Capture the cell that displays the provided text and extract its [x, y] central coordinate. 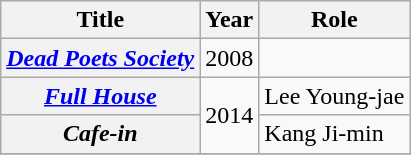
Full House [100, 96]
Cafe-in [100, 134]
Kang Ji-min [334, 134]
Year [230, 20]
Dead Poets Society [100, 58]
Lee Young-jae [334, 96]
Title [100, 20]
2008 [230, 58]
2014 [230, 115]
Role [334, 20]
